Extract the [X, Y] coordinate from the center of the cell holding the provided text.  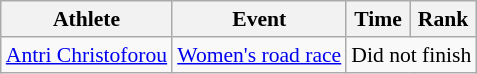
Athlete [86, 19]
Women's road race [259, 55]
Time [378, 19]
Antri Christoforou [86, 55]
Did not finish [411, 55]
Event [259, 19]
Rank [444, 19]
